Locate the cell with the specified text and output its [X, Y] center coordinate. 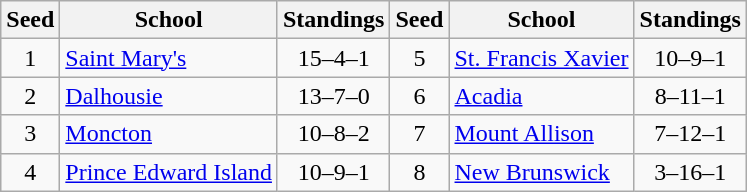
New Brunswick [542, 172]
13–7–0 [333, 96]
Moncton [169, 134]
2 [30, 96]
Prince Edward Island [169, 172]
6 [420, 96]
8–11–1 [690, 96]
Acadia [542, 96]
Dalhousie [169, 96]
4 [30, 172]
8 [420, 172]
10–8–2 [333, 134]
15–4–1 [333, 58]
Mount Allison [542, 134]
Saint Mary's [169, 58]
3 [30, 134]
5 [420, 58]
St. Francis Xavier [542, 58]
3–16–1 [690, 172]
7–12–1 [690, 134]
7 [420, 134]
1 [30, 58]
